Identify which cell holds the provided text, then report its [X, Y] central coordinate. 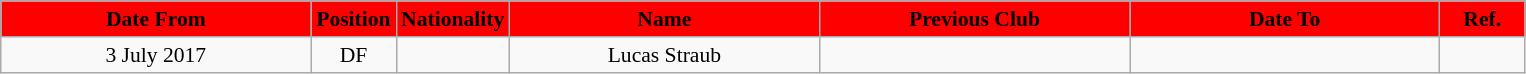
Position [354, 19]
Previous Club [974, 19]
Nationality [452, 19]
3 July 2017 [156, 55]
Date From [156, 19]
Lucas Straub [664, 55]
Date To [1285, 19]
DF [354, 55]
Name [664, 19]
Ref. [1482, 19]
